Find where the given text appears and provide that cell's center as (X, Y) coordinate. 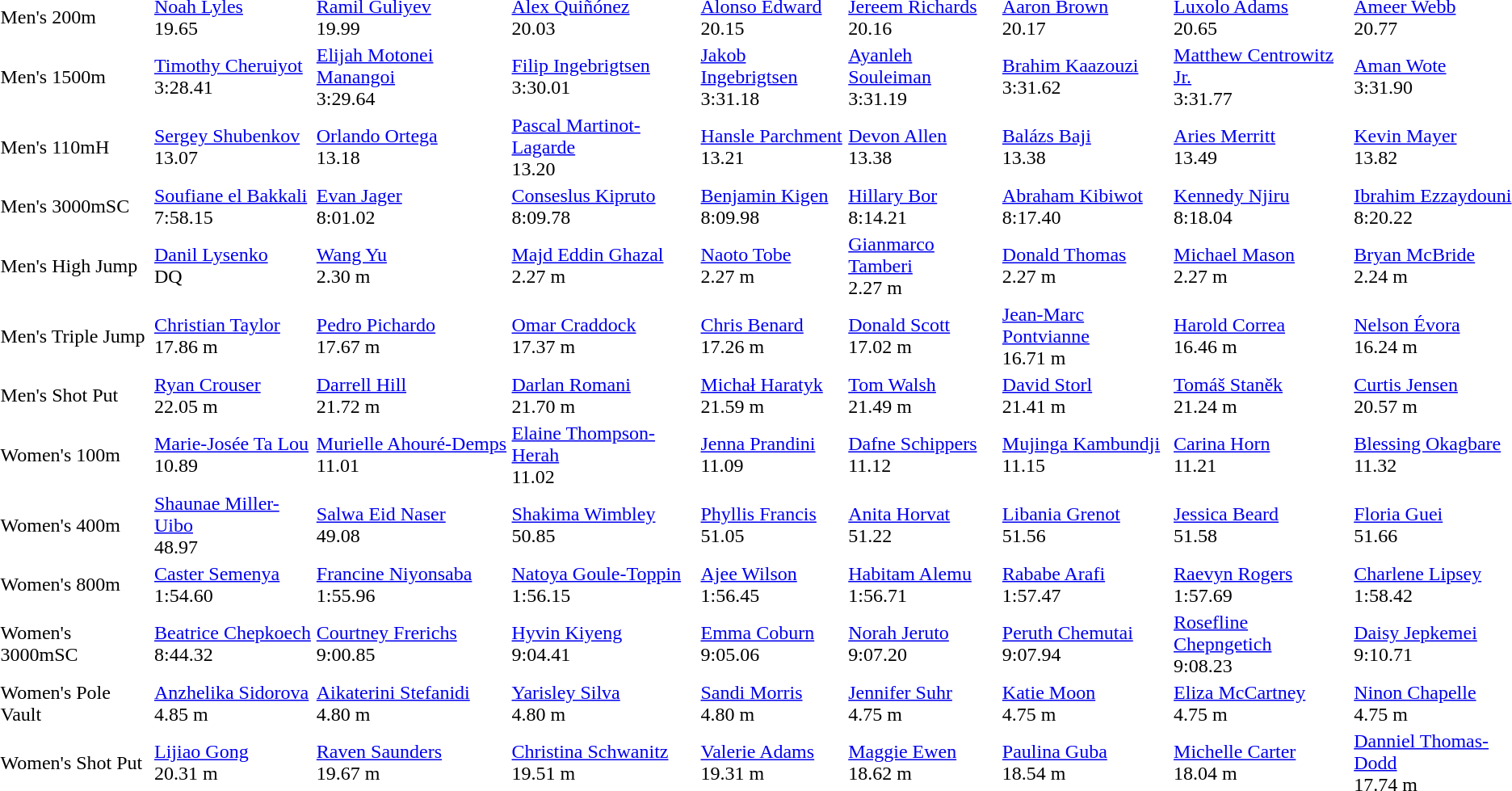
Emma Coburn 9:05.06 (772, 644)
Elijah Motonei Manangoi 3:29.64 (412, 77)
Marie-Josée Ta Lou 10.89 (233, 455)
Donald Scott 17.02 m (923, 336)
Rababe Arafi 1:57.47 (1086, 585)
Gianmarco Tamberi 2.27 m (923, 266)
Tom Walsh 21.49 m (923, 396)
Timothy Cheruiyot 3:28.41 (233, 77)
Naoto Tobe 2.27 m (772, 266)
Yarisley Silva 4.80 m (604, 703)
Brahim Kaazouzi 3:31.62 (1086, 77)
Sandi Morris 4.80 m (772, 703)
Peruth Chemutai 9:07.94 (1086, 644)
Natoya Goule-Toppin 1:56.15 (604, 585)
Filip Ingebrigtsen 3:30.01 (604, 77)
Chris Benard 17.26 m (772, 336)
Devon Allen 13.38 (923, 147)
Aikaterini Stefanidi 4.80 m (412, 703)
Hyvin Kiyeng 9:04.41 (604, 644)
Ayanleh Souleiman 3:31.19 (923, 77)
Caster Semenya 1:54.60 (233, 585)
Pascal Martinot-Lagarde 13.20 (604, 147)
Aries Merritt 13.49 (1262, 147)
Anzhelika Sidorova 4.85 m (233, 703)
Conseslus Kipruto 8:09.78 (604, 207)
Beatrice Chepkoech 8:44.32 (233, 644)
Matthew Centrowitz Jr. 3:31.77 (1262, 77)
Elaine Thompson-Herah 11.02 (604, 455)
Pedro Pichardo 17.67 m (412, 336)
Jennifer Suhr 4.75 m (923, 703)
Ajee Wilson 1:56.45 (772, 585)
Raevyn Rogers 1:57.69 (1262, 585)
Donald Thomas 2.27 m (1086, 266)
Salwa Eid Naser 49.08 (412, 525)
Mujinga Kambundji 11.15 (1086, 455)
Shaunae Miller-Uibo 48.97 (233, 525)
Abraham Kibiwot 8:17.40 (1086, 207)
Anita Horvat 51.22 (923, 525)
Kennedy Njiru 8:18.04 (1262, 207)
Habitam Alemu 1:56.71 (923, 585)
Phyllis Francis 51.05 (772, 525)
Michael Mason 2.27 m (1262, 266)
Ryan Crouser 22.05 m (233, 396)
Carina Horn 11.21 (1262, 455)
Shakima Wimbley 50.85 (604, 525)
David Storl 21.41 m (1086, 396)
Wang Yu 2.30 m (412, 266)
Libania Grenot 51.56 (1086, 525)
Courtney Frerichs 9:00.85 (412, 644)
Eliza McCartney 4.75 m (1262, 703)
Sergey Shubenkov 13.07 (233, 147)
Hillary Bor 8:14.21 (923, 207)
Rosefline Chepngetich 9:08.23 (1262, 644)
Balázs Baji 13.38 (1086, 147)
Jean-Marc Pontvianne 16.71 m (1086, 336)
Tomáš Staněk 21.24 m (1262, 396)
Harold Correa 16.46 m (1262, 336)
Benjamin Kigen 8:09.98 (772, 207)
Evan Jager 8:01.02 (412, 207)
Jessica Beard 51.58 (1262, 525)
Norah Jeruto 9:07.20 (923, 644)
Francine Niyonsaba 1:55.96 (412, 585)
Christian Taylor 17.86 m (233, 336)
Danil Lysenko DQ (233, 266)
Soufiane el Bakkali 7:58.15 (233, 207)
Jakob Ingebrigtsen 3:31.18 (772, 77)
Orlando Ortega 13.18 (412, 147)
Darlan Romani 21.70 m (604, 396)
Dafne Schippers 11.12 (923, 455)
Jenna Prandini 11.09 (772, 455)
Murielle Ahouré-Demps 11.01 (412, 455)
Majd Eddin Ghazal 2.27 m (604, 266)
Hansle Parchment 13.21 (772, 147)
Michał Haratyk 21.59 m (772, 396)
Katie Moon 4.75 m (1086, 703)
Omar Craddock 17.37 m (604, 336)
Darrell Hill 21.72 m (412, 396)
